From the cell containing the given text, extract its center point as [X, Y] coordinate. 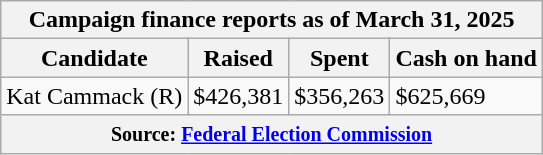
$426,381 [238, 96]
Candidate [94, 58]
Cash on hand [466, 58]
$356,263 [340, 96]
Kat Cammack (R) [94, 96]
Raised [238, 58]
$625,669 [466, 96]
Source: Federal Election Commission [272, 134]
Spent [340, 58]
Campaign finance reports as of March 31, 2025 [272, 20]
